Extract the [X, Y] coordinate from the center of the cell holding the provided text.  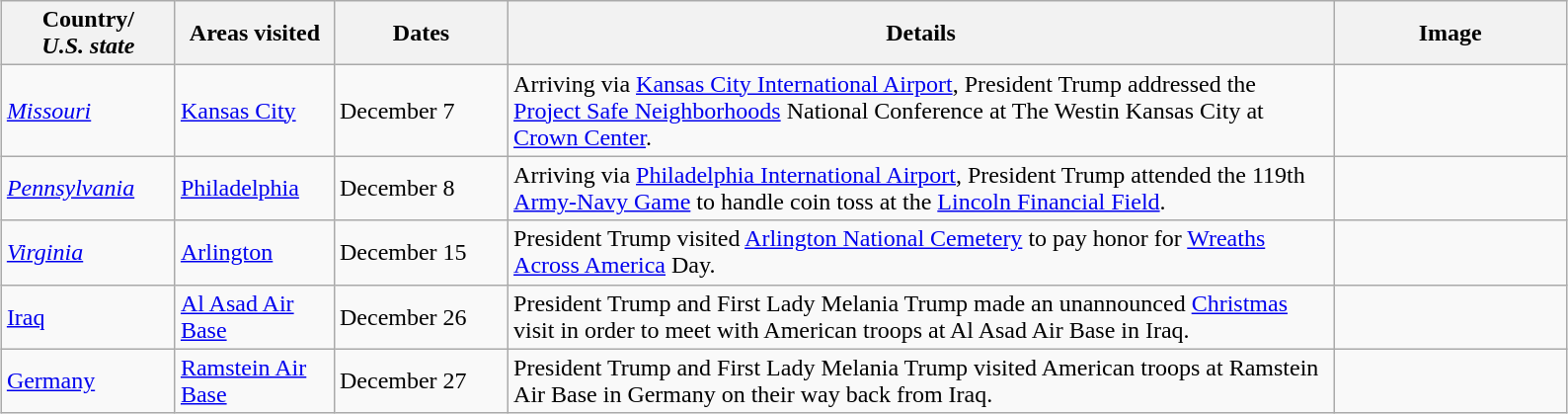
Ramstein Air Base [255, 381]
Missouri [88, 111]
Details [921, 34]
Philadelphia [255, 188]
President Trump and First Lady Melania Trump visited American troops at Ramstein Air Base in Germany on their way back from Iraq. [921, 381]
December 8 [421, 188]
Virginia [88, 253]
Arlington [255, 253]
Germany [88, 381]
Pennsylvania [88, 188]
Dates [421, 34]
President Trump visited Arlington National Cemetery to pay honor for Wreaths Across America Day. [921, 253]
Al Asad Air Base [255, 316]
December 15 [421, 253]
December 7 [421, 111]
Areas visited [255, 34]
Image [1450, 34]
Iraq [88, 316]
December 27 [421, 381]
Country/U.S. state [88, 34]
President Trump and First Lady Melania Trump made an unannounced Christmas visit in order to meet with American troops at Al Asad Air Base in Iraq. [921, 316]
Kansas City [255, 111]
December 26 [421, 316]
